Find where the given text appears and provide that cell's center as (x, y) coordinate. 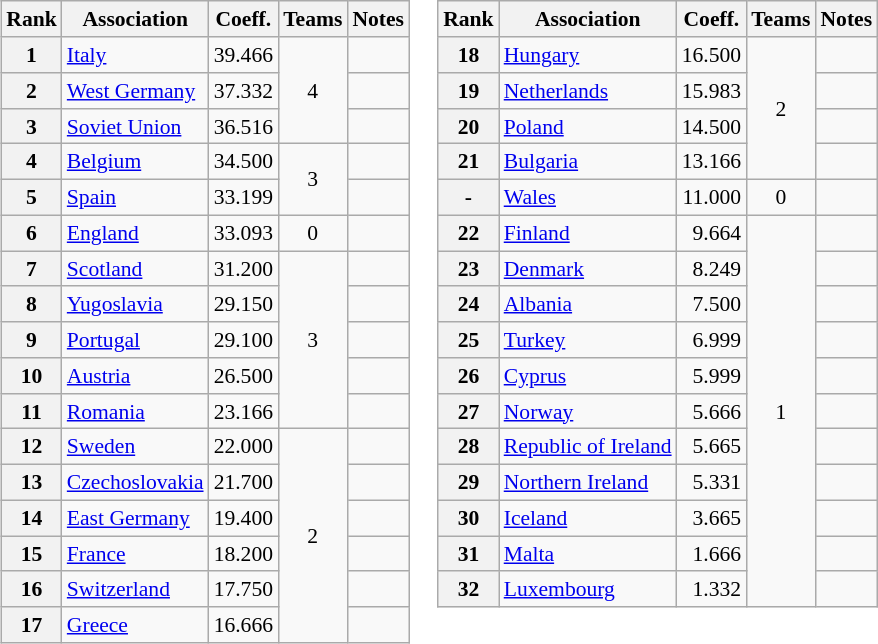
Netherlands (588, 91)
19 (468, 91)
Greece (136, 625)
5 (32, 197)
15.983 (712, 91)
12 (32, 447)
18.200 (244, 554)
29.100 (244, 340)
34.500 (244, 162)
15 (32, 554)
22.000 (244, 447)
Scotland (136, 269)
21.700 (244, 482)
Denmark (588, 269)
Northern Ireland (588, 482)
24 (468, 304)
7 (32, 269)
5.666 (712, 411)
6.999 (712, 340)
19.400 (244, 518)
31.200 (244, 269)
France (136, 554)
17.750 (244, 589)
29 (468, 482)
37.332 (244, 91)
17 (32, 625)
39.466 (244, 55)
Romania (136, 411)
Hungary (588, 55)
10 (32, 376)
31 (468, 554)
29.150 (244, 304)
14 (32, 518)
Switzerland (136, 589)
33.093 (244, 233)
16 (32, 589)
11 (32, 411)
West Germany (136, 91)
Italy (136, 55)
Sweden (136, 447)
Albania (588, 304)
Bulgaria (588, 162)
11.000 (712, 197)
20 (468, 126)
5.331 (712, 482)
Soviet Union (136, 126)
18 (468, 55)
25 (468, 340)
33.199 (244, 197)
- (468, 197)
Wales (588, 197)
16.666 (244, 625)
22 (468, 233)
Republic of Ireland (588, 447)
13 (32, 482)
13.166 (712, 162)
23.166 (244, 411)
26 (468, 376)
9.664 (712, 233)
5.665 (712, 447)
28 (468, 447)
6 (32, 233)
32 (468, 589)
Norway (588, 411)
Poland (588, 126)
Luxembourg (588, 589)
9 (32, 340)
26.500 (244, 376)
Belgium (136, 162)
27 (468, 411)
1.332 (712, 589)
Portugal (136, 340)
Yugoslavia (136, 304)
3.665 (712, 518)
8 (32, 304)
Czechoslovakia (136, 482)
Iceland (588, 518)
30 (468, 518)
23 (468, 269)
Spain (136, 197)
5.999 (712, 376)
Austria (136, 376)
England (136, 233)
16.500 (712, 55)
Cyprus (588, 376)
14.500 (712, 126)
8.249 (712, 269)
East Germany (136, 518)
Turkey (588, 340)
Finland (588, 233)
36.516 (244, 126)
1.666 (712, 554)
Malta (588, 554)
21 (468, 162)
7.500 (712, 304)
